Identify which cell holds the provided text, then report its (x, y) central coordinate. 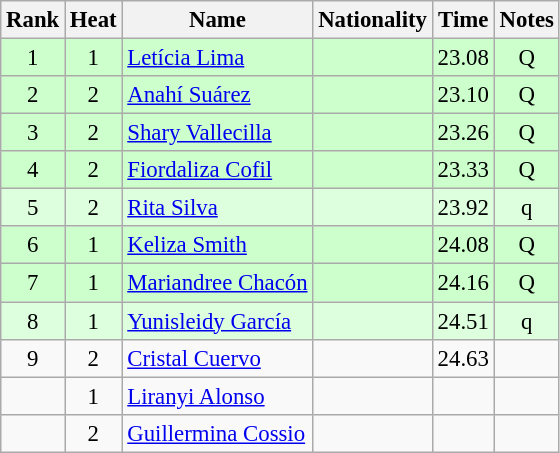
Guillermina Cossio (218, 433)
23.33 (463, 170)
24.63 (463, 358)
24.08 (463, 245)
Liranyi Alonso (218, 396)
Time (463, 20)
24.51 (463, 321)
8 (33, 321)
Shary Vallecilla (218, 133)
7 (33, 283)
23.26 (463, 133)
6 (33, 245)
Letícia Lima (218, 58)
Heat (94, 20)
23.08 (463, 58)
Fiordaliza Cofil (218, 170)
23.92 (463, 208)
Cristal Cuervo (218, 358)
Name (218, 20)
5 (33, 208)
24.16 (463, 283)
Anahí Suárez (218, 95)
Keliza Smith (218, 245)
Mariandree Chacón (218, 283)
4 (33, 170)
Rita Silva (218, 208)
Nationality (372, 20)
3 (33, 133)
9 (33, 358)
Rank (33, 20)
Notes (526, 20)
Yunisleidy García (218, 321)
23.10 (463, 95)
